From the cell containing the given text, extract its center point as (X, Y) coordinate. 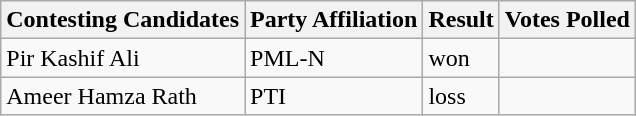
Result (461, 20)
Pir Kashif Ali (123, 58)
loss (461, 96)
won (461, 58)
Contesting Candidates (123, 20)
Party Affiliation (334, 20)
PML-N (334, 58)
Votes Polled (567, 20)
Ameer Hamza Rath (123, 96)
PTI (334, 96)
